Locate the cell with the specified text and output its [x, y] center coordinate. 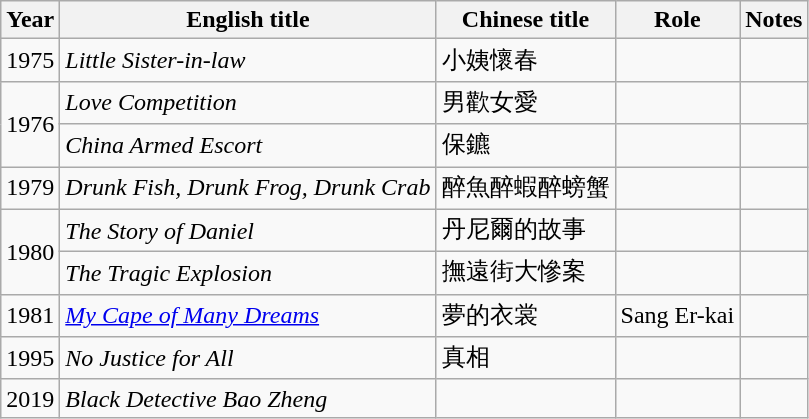
1979 [30, 188]
Role [678, 20]
丹尼爾的故事 [526, 230]
China Armed Escort [248, 146]
Black Detective Bao Zheng [248, 398]
2019 [30, 398]
真相 [526, 358]
The Tragic Explosion [248, 274]
Year [30, 20]
夢的衣裳 [526, 316]
No Justice for All [248, 358]
1975 [30, 60]
The Story of Daniel [248, 230]
1976 [30, 124]
Sang Er-kai [678, 316]
Little Sister-in-law [248, 60]
English title [248, 20]
男歡女愛 [526, 102]
Drunk Fish, Drunk Frog, Drunk Crab [248, 188]
醉魚醉蝦醉螃蟹 [526, 188]
My Cape of Many Dreams [248, 316]
1981 [30, 316]
Chinese title [526, 20]
1980 [30, 252]
Love Competition [248, 102]
撫遠街大慘案 [526, 274]
Notes [774, 20]
小姨懷春 [526, 60]
1995 [30, 358]
保鑣 [526, 146]
